Identify which cell holds the provided text, then report its [x, y] central coordinate. 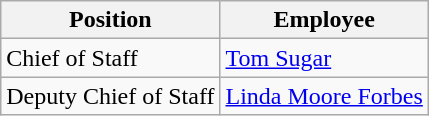
Chief of Staff [110, 58]
Position [110, 20]
Tom Sugar [324, 58]
Deputy Chief of Staff [110, 96]
Linda Moore Forbes [324, 96]
Employee [324, 20]
